Provide the [X, Y] coordinate of the cell's center where the given text is located.  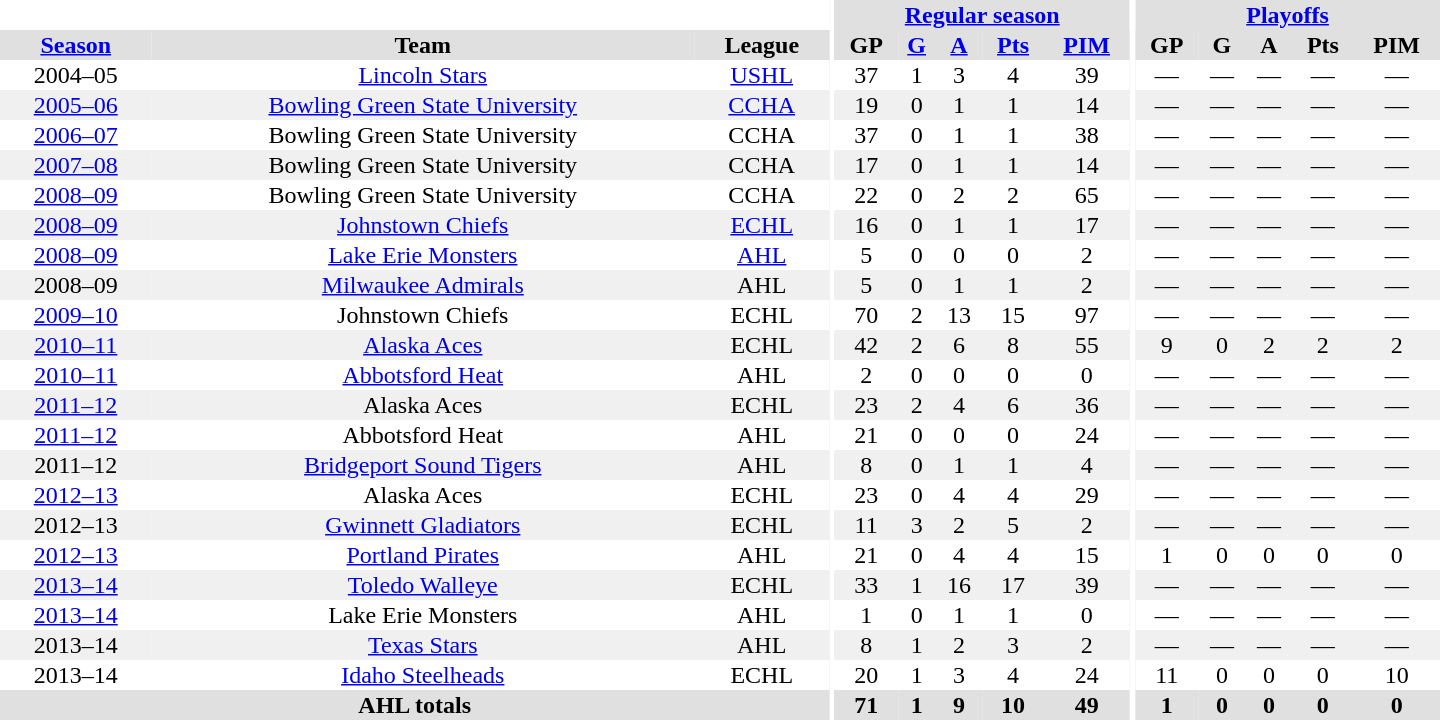
Season [76, 45]
Gwinnett Gladiators [422, 525]
70 [866, 315]
2005–06 [76, 105]
2004–05 [76, 75]
Regular season [982, 15]
Milwaukee Admirals [422, 285]
36 [1086, 405]
USHL [762, 75]
Texas Stars [422, 645]
97 [1086, 315]
AHL totals [414, 705]
Portland Pirates [422, 555]
33 [866, 585]
71 [866, 705]
Bridgeport Sound Tigers [422, 465]
Playoffs [1288, 15]
65 [1086, 195]
League [762, 45]
2006–07 [76, 135]
Idaho Steelheads [422, 675]
49 [1086, 705]
Lincoln Stars [422, 75]
29 [1086, 495]
Team [422, 45]
55 [1086, 345]
2009–10 [76, 315]
42 [866, 345]
Toledo Walleye [422, 585]
13 [960, 315]
20 [866, 675]
2007–08 [76, 165]
22 [866, 195]
19 [866, 105]
38 [1086, 135]
